Capture the cell that displays the provided text and extract its (x, y) central coordinate. 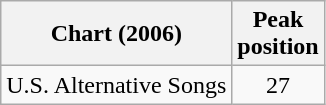
Chart (2006) (116, 34)
27 (278, 85)
Peakposition (278, 34)
U.S. Alternative Songs (116, 85)
